Output the [x, y] coordinate of the center of the cell containing the given text.  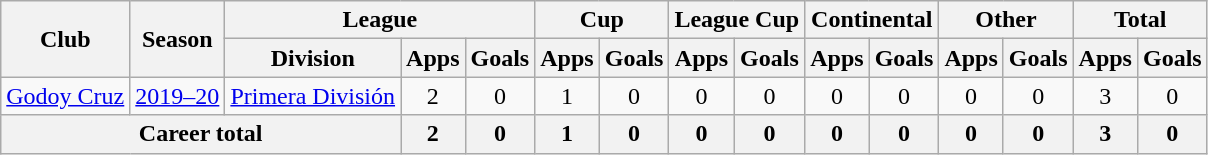
Continental [872, 20]
Season [178, 39]
Total [1140, 20]
League Cup [737, 20]
Cup [602, 20]
Godoy Cruz [66, 96]
Division [313, 58]
Club [66, 39]
League [380, 20]
Career total [201, 134]
2019–20 [178, 96]
Other [1006, 20]
Primera División [313, 96]
